Detect which cell encompasses the target text, then output its [x, y] center coordinate. 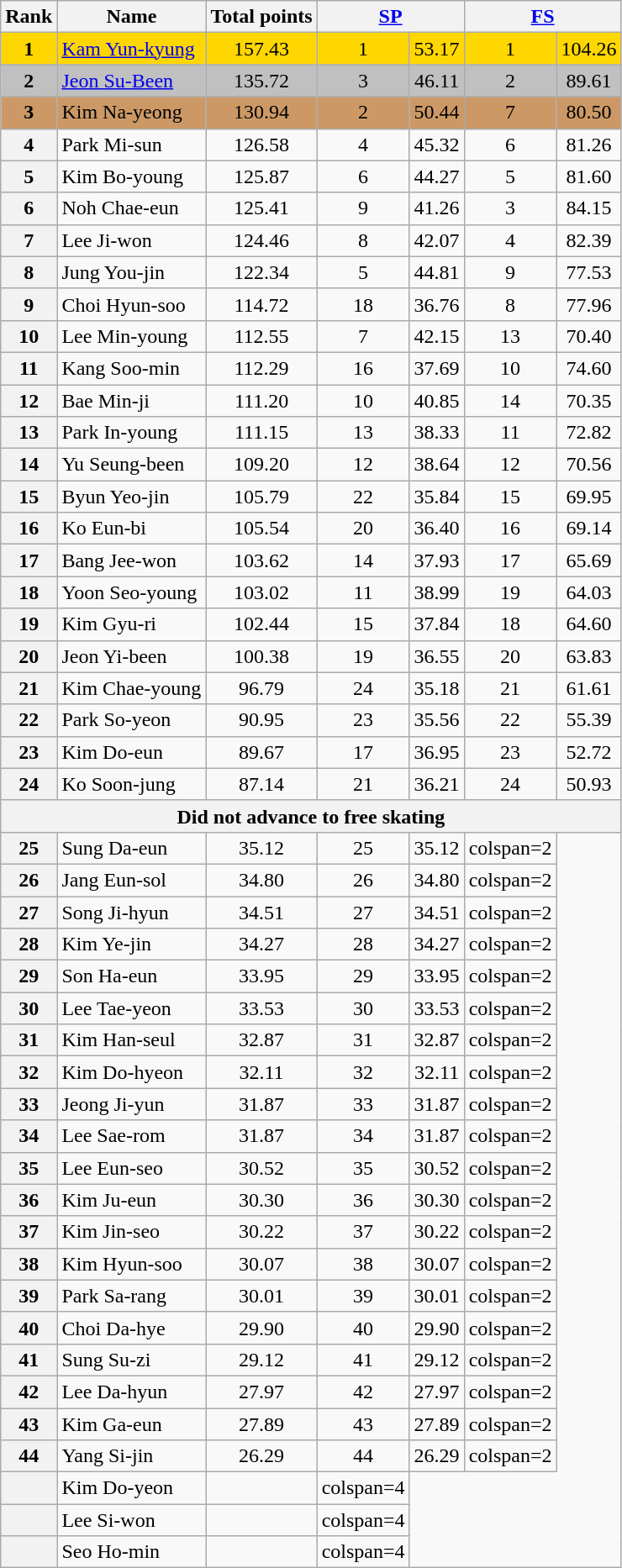
Sung Da-eun [131, 848]
112.29 [261, 368]
42.15 [437, 336]
55.39 [588, 720]
112.55 [261, 336]
Kim Do-hyeon [131, 1072]
Seo Ho-min [131, 1552]
130.94 [261, 113]
36.95 [437, 752]
69.14 [588, 529]
Jeong Ji-yun [131, 1104]
105.54 [261, 529]
36.40 [437, 529]
114.72 [261, 304]
Kim Ju-eun [131, 1200]
Jeon Yi-been [131, 656]
124.46 [261, 240]
Total points [261, 17]
63.83 [588, 656]
65.69 [588, 560]
Bae Min-ji [131, 401]
Choi Da-hye [131, 1328]
70.35 [588, 401]
64.03 [588, 592]
Park Mi-sun [131, 145]
77.53 [588, 272]
Kim Gyu-ri [131, 624]
Bang Jee-won [131, 560]
36.55 [437, 656]
Lee Si-won [131, 1520]
Kim Do-yeon [131, 1488]
104.26 [588, 49]
50.44 [437, 113]
38.33 [437, 433]
Kim Han-seul [131, 1040]
89.61 [588, 81]
44.81 [437, 272]
SP [390, 17]
90.95 [261, 720]
Jang Eun-sol [131, 880]
74.60 [588, 368]
82.39 [588, 240]
Did not advance to free skating [311, 816]
Lee Da-hyun [131, 1392]
35.84 [437, 497]
Kim Na-yeong [131, 113]
Kim Ga-eun [131, 1424]
70.40 [588, 336]
81.26 [588, 145]
Kim Jin-seo [131, 1232]
38.99 [437, 592]
42.07 [437, 240]
Kim Hyun-soo [131, 1264]
50.93 [588, 784]
Rank [29, 17]
103.02 [261, 592]
36.21 [437, 784]
Park In-young [131, 433]
61.61 [588, 688]
125.41 [261, 208]
46.11 [437, 81]
Ko Soon-jung [131, 784]
41.26 [437, 208]
Kim Do-eun [131, 752]
122.34 [261, 272]
64.60 [588, 624]
FS [543, 17]
Sung Su-zi [131, 1360]
Yang Si-jin [131, 1456]
87.14 [261, 784]
35.56 [437, 720]
105.79 [261, 497]
Park So-yeon [131, 720]
111.20 [261, 401]
37.93 [437, 560]
Lee Tae-yeon [131, 1008]
37.84 [437, 624]
103.62 [261, 560]
109.20 [261, 465]
35.18 [437, 688]
Park Sa-rang [131, 1296]
Noh Chae-eun [131, 208]
Kim Bo-young [131, 176]
157.43 [261, 49]
89.67 [261, 752]
Kim Ye-jin [131, 944]
Lee Eun-seo [131, 1168]
53.17 [437, 49]
Yu Seung-been [131, 465]
80.50 [588, 113]
Lee Ji-won [131, 240]
Kim Chae-young [131, 688]
40.85 [437, 401]
45.32 [437, 145]
Ko Eun-bi [131, 529]
Song Ji-hyun [131, 912]
Jeon Su-Been [131, 81]
Lee Min-young [131, 336]
84.15 [588, 208]
81.60 [588, 176]
100.38 [261, 656]
Kam Yun-kyung [131, 49]
72.82 [588, 433]
38.64 [437, 465]
135.72 [261, 81]
44.27 [437, 176]
36.76 [437, 304]
Jung You-jin [131, 272]
77.96 [588, 304]
125.87 [261, 176]
96.79 [261, 688]
Byun Yeo-jin [131, 497]
102.44 [261, 624]
70.56 [588, 465]
Son Ha-eun [131, 976]
126.58 [261, 145]
Name [131, 17]
111.15 [261, 433]
69.95 [588, 497]
Kang Soo-min [131, 368]
37.69 [437, 368]
Lee Sae-rom [131, 1136]
Choi Hyun-soo [131, 304]
Yoon Seo-young [131, 592]
52.72 [588, 752]
